Search for the cell housing the specified text and yield its [x, y] center coordinate. 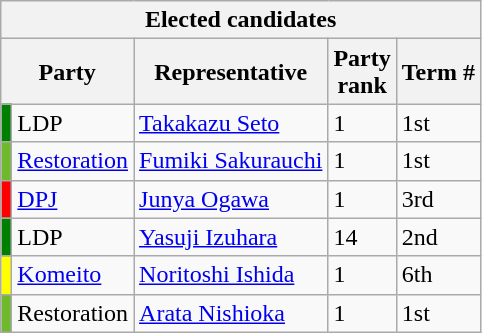
DPJ [73, 199]
Junya Ogawa [231, 199]
2nd [438, 237]
6th [438, 275]
Arata Nishioka [231, 313]
Yasuji Izuhara [231, 237]
14 [362, 237]
Noritoshi Ishida [231, 275]
Fumiki Sakurauchi [231, 161]
3rd [438, 199]
Komeito [73, 275]
Takakazu Seto [231, 123]
Party [68, 72]
Representative [231, 72]
Elected candidates [241, 20]
Term # [438, 72]
Partyrank [362, 72]
